Scan for the cell matching the given text and deliver its (X, Y) coordinate at center. 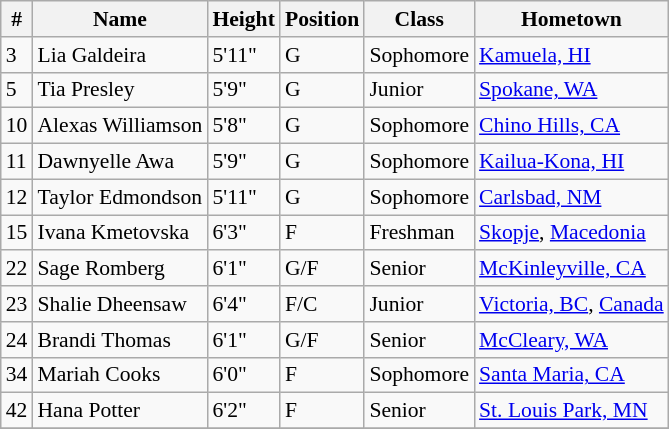
Carlsbad, NM (572, 197)
Kamuela, HI (572, 55)
Freshman (419, 233)
St. Louis Park, MN (572, 411)
Position (322, 19)
# (17, 19)
24 (17, 340)
Victoria, BC, Canada (572, 304)
5'8" (243, 126)
Sage Romberg (120, 269)
6'3" (243, 233)
Name (120, 19)
Spokane, WA (572, 90)
Dawnyelle Awa (120, 162)
Brandi Thomas (120, 340)
Lia Galdeira (120, 55)
6'0" (243, 375)
McCleary, WA (572, 340)
5 (17, 90)
10 (17, 126)
42 (17, 411)
12 (17, 197)
Alexas Williamson (120, 126)
15 (17, 233)
Ivana Kmetovska (120, 233)
6'2" (243, 411)
22 (17, 269)
Shalie Dheensaw (120, 304)
3 (17, 55)
6'4" (243, 304)
Kailua-Kona, HI (572, 162)
Mariah Cooks (120, 375)
11 (17, 162)
Taylor Edmondson (120, 197)
23 (17, 304)
Class (419, 19)
34 (17, 375)
Height (243, 19)
Chino Hills, CA (572, 126)
Skopje, Macedonia (572, 233)
Tia Presley (120, 90)
Santa Maria, CA (572, 375)
Hometown (572, 19)
McKinleyville, CA (572, 269)
F/C (322, 304)
Hana Potter (120, 411)
